Pinpoint the cell where the given text exists, returning its [x, y] midpoint coordinate. 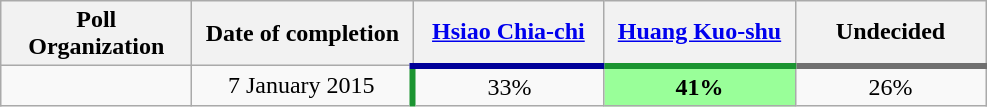
7 January 2015 [302, 86]
Poll Organization [96, 34]
Date of completion [302, 34]
Hsiao Chia-chi [508, 34]
33% [508, 86]
26% [890, 86]
Huang Kuo-shu [700, 34]
41% [700, 86]
Undecided [890, 34]
